Search for the cell housing the specified text and yield its (x, y) center coordinate. 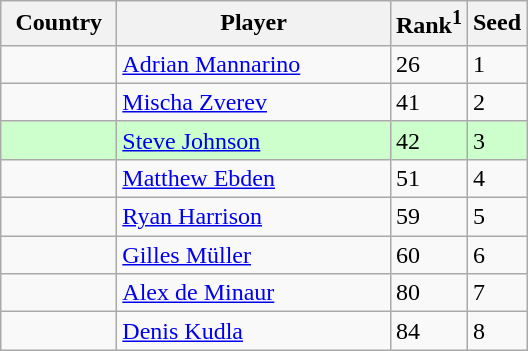
5 (496, 217)
4 (496, 178)
Gilles Müller (254, 255)
42 (428, 140)
41 (428, 102)
51 (428, 178)
Seed (496, 24)
2 (496, 102)
Steve Johnson (254, 140)
Alex de Minaur (254, 293)
60 (428, 255)
Rank1 (428, 24)
Denis Kudla (254, 331)
Country (59, 24)
Player (254, 24)
1 (496, 64)
80 (428, 293)
59 (428, 217)
6 (496, 255)
8 (496, 331)
84 (428, 331)
Mischa Zverev (254, 102)
26 (428, 64)
Matthew Ebden (254, 178)
Ryan Harrison (254, 217)
7 (496, 293)
Adrian Mannarino (254, 64)
3 (496, 140)
